Determine the (X, Y) coordinate at the center of the cell enclosing the given text.  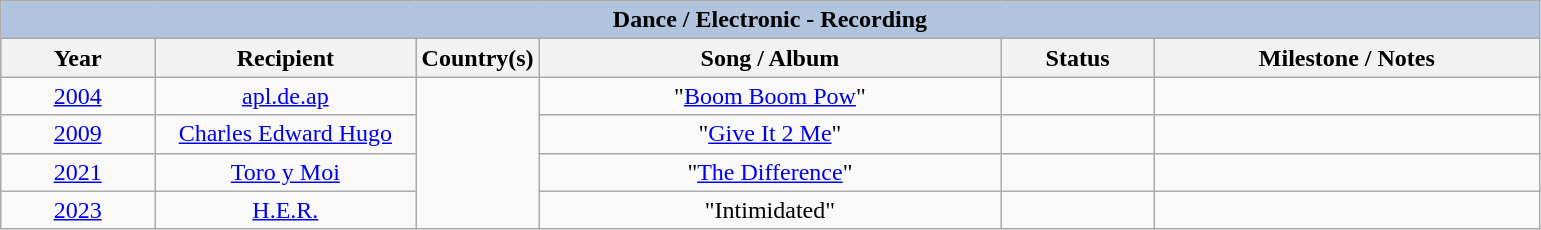
"Boom Boom Pow" (770, 96)
Year (78, 58)
2023 (78, 210)
2021 (78, 172)
apl.de.ap (286, 96)
Charles Edward Hugo (286, 134)
"The Difference" (770, 172)
Country(s) (478, 58)
Dance / Electronic - Recording (770, 20)
H.E.R. (286, 210)
Milestone / Notes (1346, 58)
Status (1078, 58)
2004 (78, 96)
"Intimidated" (770, 210)
Toro y Moi (286, 172)
2009 (78, 134)
"Give It 2 Me" (770, 134)
Song / Album (770, 58)
Recipient (286, 58)
